Return the [X, Y] coordinate for the center point of the cell that contains the specified text.  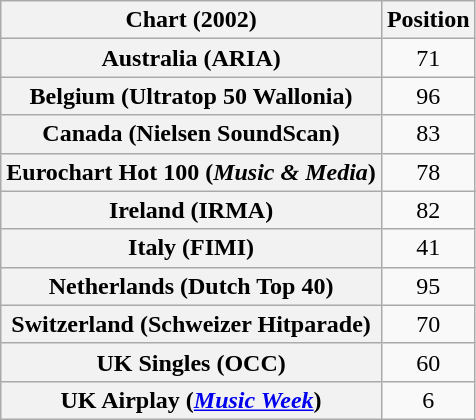
78 [428, 172]
Australia (ARIA) [192, 58]
71 [428, 58]
70 [428, 324]
Italy (FIMI) [192, 248]
UK Singles (OCC) [192, 362]
Netherlands (Dutch Top 40) [192, 286]
6 [428, 400]
Ireland (IRMA) [192, 210]
Chart (2002) [192, 20]
Position [428, 20]
Switzerland (Schweizer Hitparade) [192, 324]
60 [428, 362]
82 [428, 210]
41 [428, 248]
83 [428, 134]
96 [428, 96]
UK Airplay (Music Week) [192, 400]
Belgium (Ultratop 50 Wallonia) [192, 96]
95 [428, 286]
Eurochart Hot 100 (Music & Media) [192, 172]
Canada (Nielsen SoundScan) [192, 134]
